Determine the (X, Y) coordinate at the center of the cell enclosing the given text.  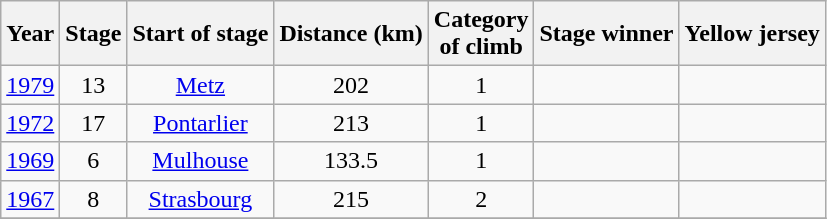
Mulhouse (200, 161)
1969 (30, 161)
202 (351, 85)
17 (94, 123)
Strasbourg (200, 199)
213 (351, 123)
6 (94, 161)
1972 (30, 123)
2 (481, 199)
Start of stage (200, 34)
Pontarlier (200, 123)
13 (94, 85)
Distance (km) (351, 34)
215 (351, 199)
Stage winner (606, 34)
Yellow jersey (752, 34)
8 (94, 199)
Stage (94, 34)
1979 (30, 85)
Categoryof climb (481, 34)
1967 (30, 199)
Metz (200, 85)
Year (30, 34)
133.5 (351, 161)
